Detect which cell encompasses the target text, then output its (X, Y) center coordinate. 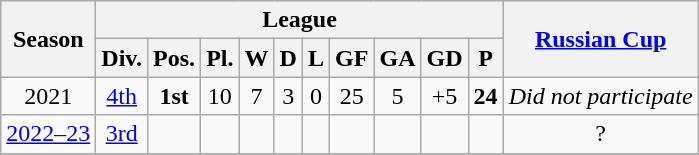
D (288, 58)
10 (220, 96)
1st (174, 96)
25 (352, 96)
2021 (48, 96)
? (600, 134)
24 (486, 96)
League (300, 20)
3rd (122, 134)
W (256, 58)
7 (256, 96)
GF (352, 58)
L (316, 58)
Pl. (220, 58)
0 (316, 96)
5 (398, 96)
P (486, 58)
Season (48, 39)
2022–23 (48, 134)
3 (288, 96)
GD (444, 58)
4th (122, 96)
GA (398, 58)
Div. (122, 58)
Pos. (174, 58)
+5 (444, 96)
Did not participate (600, 96)
Russian Cup (600, 39)
